Identify which cell holds the provided text, then report its (X, Y) central coordinate. 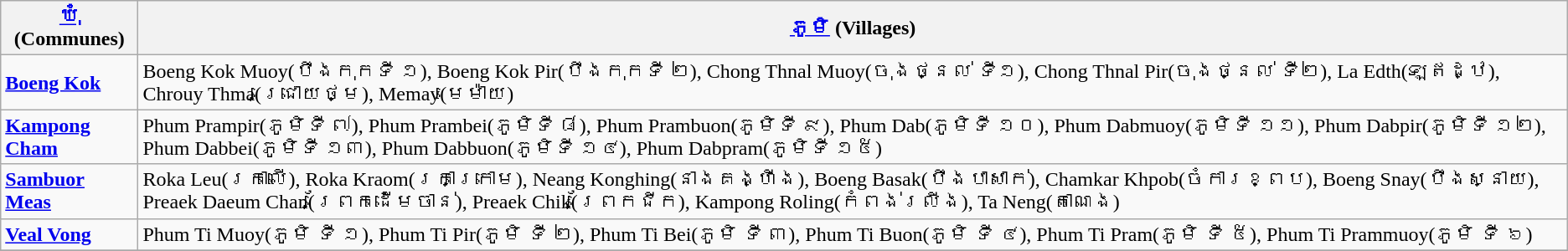
ភូមិ (Villages) (853, 28)
Boeng Kok (70, 82)
Kampong Cham (70, 137)
Veal Vong (70, 234)
ឃុំ (Communes) (70, 28)
Sambuor Meas (70, 191)
